Identify which cell holds the provided text, then report its [X, Y] central coordinate. 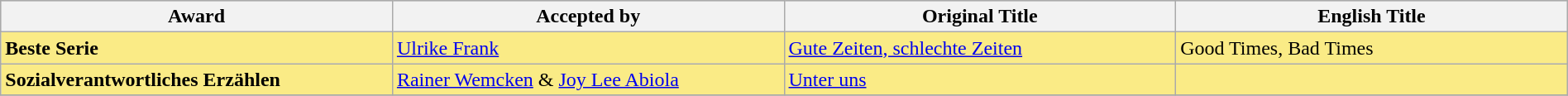
English Title [1372, 17]
Unter uns [980, 79]
Ulrike Frank [588, 48]
Beste Serie [197, 48]
Gute Zeiten, schlechte Zeiten [980, 48]
Original Title [980, 17]
Award [197, 17]
Rainer Wemcken & Joy Lee Abiola [588, 79]
Sozialverantwortliches Erzählen [197, 79]
Accepted by [588, 17]
Good Times, Bad Times [1372, 48]
